Return the [x, y] coordinate for the center point of the cell that contains the specified text.  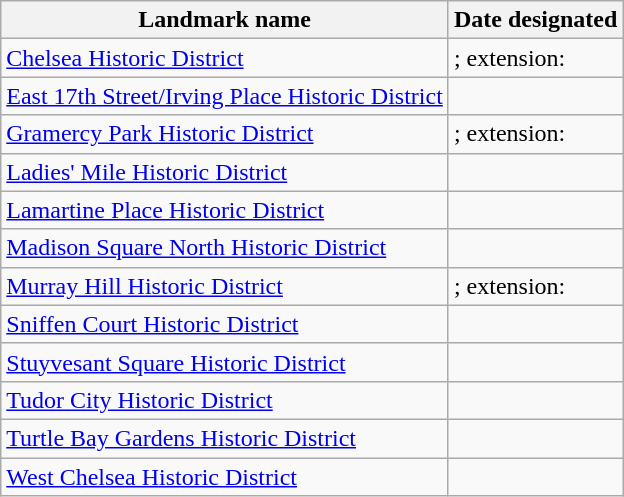
Madison Square North Historic District [225, 248]
Gramercy Park Historic District [225, 134]
Ladies' Mile Historic District [225, 172]
Lamartine Place Historic District [225, 210]
Murray Hill Historic District [225, 286]
Sniffen Court Historic District [225, 324]
Stuyvesant Square Historic District [225, 362]
East 17th Street/Irving Place Historic District [225, 96]
Tudor City Historic District [225, 400]
Date designated [535, 20]
West Chelsea Historic District [225, 477]
Turtle Bay Gardens Historic District [225, 438]
Landmark name [225, 20]
Chelsea Historic District [225, 58]
